Scan for the cell matching the given text and deliver its [x, y] coordinate at center. 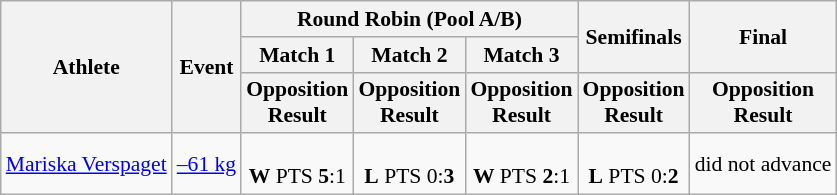
L PTS 0:3 [409, 164]
Final [764, 36]
W PTS 5:1 [297, 164]
Semifinals [634, 36]
Match 1 [297, 55]
Match 2 [409, 55]
–61 kg [206, 164]
Round Robin (Pool A/B) [409, 19]
W PTS 2:1 [521, 164]
Match 3 [521, 55]
Event [206, 67]
Athlete [86, 67]
Mariska Verspaget [86, 164]
did not advance [764, 164]
L PTS 0:2 [634, 164]
